Output the [x, y] coordinate of the center of the cell containing the given text.  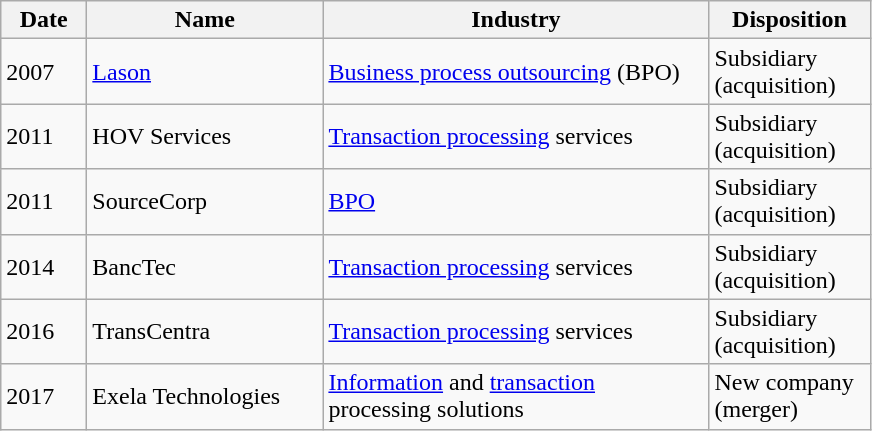
SourceCorp [205, 202]
BancTec [205, 266]
BPO [516, 202]
Industry [516, 20]
Information and transaction processing solutions [516, 396]
2014 [44, 266]
Business process outsourcing (BPO) [516, 72]
2017 [44, 396]
New company (merger) [790, 396]
Date [44, 20]
HOV Services [205, 136]
Lason [205, 72]
Disposition [790, 20]
2007 [44, 72]
2016 [44, 332]
TransCentra [205, 332]
Name [205, 20]
Exela Technologies [205, 396]
